Provide the [X, Y] coordinate of the cell's center where the given text is located.  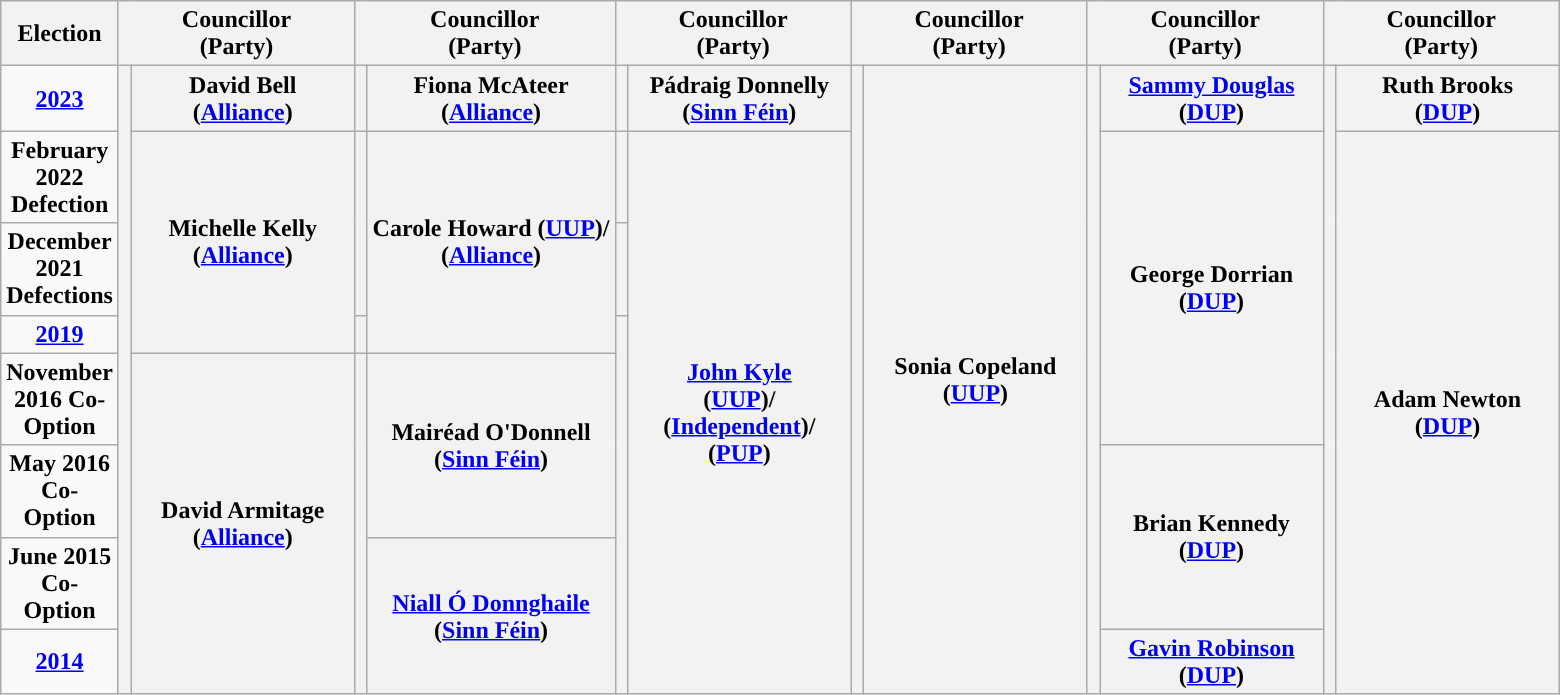
George Dorrian (DUP) [1212, 288]
Pádraig Donnelly (Sinn Féin) [740, 98]
2014 [60, 662]
November 2016 Co-Option [60, 399]
February 2022 Defection [60, 177]
December 2021 Defections [60, 269]
Niall Ó Donnghaile (Sinn Féin) [491, 616]
Brian Kennedy (DUP) [1212, 537]
Adam Newton (DUP) [1448, 412]
Fiona McAteer (Alliance) [491, 98]
John Kyle (UUP)/ (Independent)/ (PUP) [740, 412]
Gavin Robinson (DUP) [1212, 662]
June 2015 Co-Option [60, 583]
Ruth Brooks (DUP) [1448, 98]
Sonia Copeland (UUP) [976, 380]
Carole Howard (UUP)/ (Alliance) [491, 242]
David Bell (Alliance) [243, 98]
Election [60, 34]
Michelle Kelly (Alliance) [243, 242]
Sammy Douglas (DUP) [1212, 98]
May 2016 Co-Option [60, 491]
2023 [60, 98]
David Armitage (Alliance) [243, 524]
2019 [60, 334]
Mairéad O'Donnell (Sinn Féin) [491, 445]
